Provide the [x, y] coordinate of the cell's center where the given text is located.  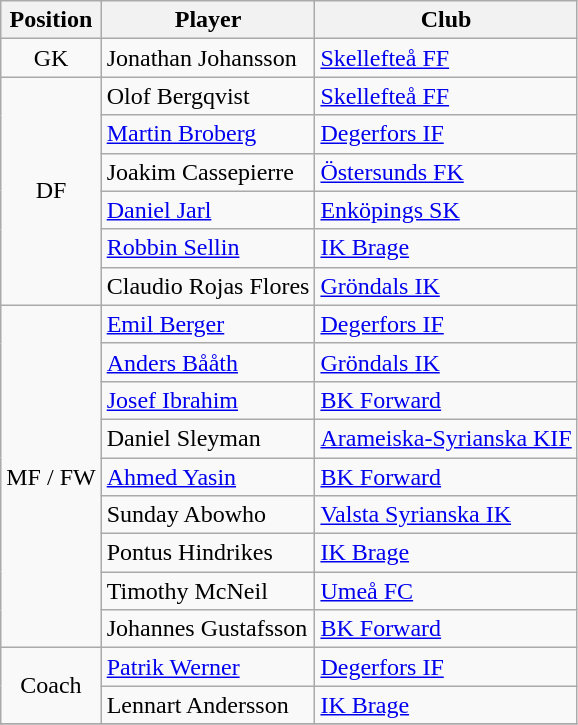
Coach [51, 686]
MF / FW [51, 476]
Östersunds FK [446, 172]
Ahmed Yasin [208, 477]
Anders Bååth [208, 362]
Josef Ibrahim [208, 400]
Position [51, 20]
Valsta Syrianska IK [446, 515]
Patrik Werner [208, 667]
Sunday Abowho [208, 515]
Lennart Andersson [208, 705]
Olof Bergqvist [208, 96]
Johannes Gustafsson [208, 629]
Robbin Sellin [208, 248]
Arameiska-Syrianska KIF [446, 438]
Claudio Rojas Flores [208, 286]
Timothy McNeil [208, 591]
Emil Berger [208, 324]
GK [51, 58]
Jonathan Johansson [208, 58]
Daniel Sleyman [208, 438]
Player [208, 20]
Enköpings SK [446, 210]
Umeå FC [446, 591]
Daniel Jarl [208, 210]
DF [51, 191]
Martin Broberg [208, 134]
Joakim Cassepierre [208, 172]
Pontus Hindrikes [208, 553]
Club [446, 20]
